Provide the (x, y) coordinate of the cell's center where the given text is located.  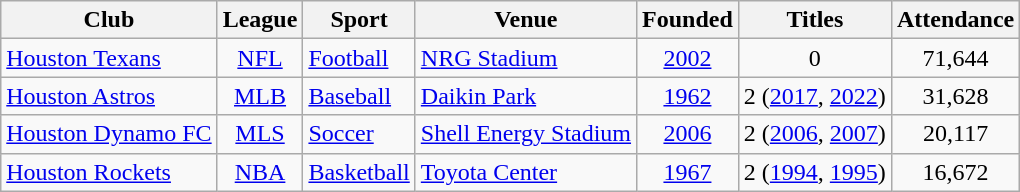
71,644 (955, 58)
2 (1994, 1995) (814, 172)
Titles (814, 20)
MLB (260, 96)
Attendance (955, 20)
NBA (260, 172)
Shell Energy Stadium (526, 134)
Houston Texans (109, 58)
MLS (260, 134)
Soccer (359, 134)
2 (2017, 2022) (814, 96)
Houston Dynamo FC (109, 134)
NRG Stadium (526, 58)
Venue (526, 20)
16,672 (955, 172)
Daikin Park (526, 96)
31,628 (955, 96)
Basketball (359, 172)
20,117 (955, 134)
Founded (688, 20)
Baseball (359, 96)
Club (109, 20)
1962 (688, 96)
2006 (688, 134)
2002 (688, 58)
0 (814, 58)
Houston Astros (109, 96)
Football (359, 58)
NFL (260, 58)
Toyota Center (526, 172)
Houston Rockets (109, 172)
1967 (688, 172)
League (260, 20)
2 (2006, 2007) (814, 134)
Sport (359, 20)
